Locate the cell with the specified text and output its (X, Y) center coordinate. 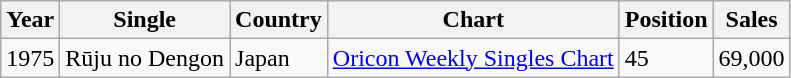
Position (666, 20)
Oricon Weekly Singles Chart (473, 58)
1975 (30, 58)
Japan (279, 58)
Rūju no Dengon (145, 58)
69,000 (752, 58)
Country (279, 20)
45 (666, 58)
Single (145, 20)
Year (30, 20)
Chart (473, 20)
Sales (752, 20)
